Determine the [X, Y] coordinate at the center of the cell enclosing the given text.  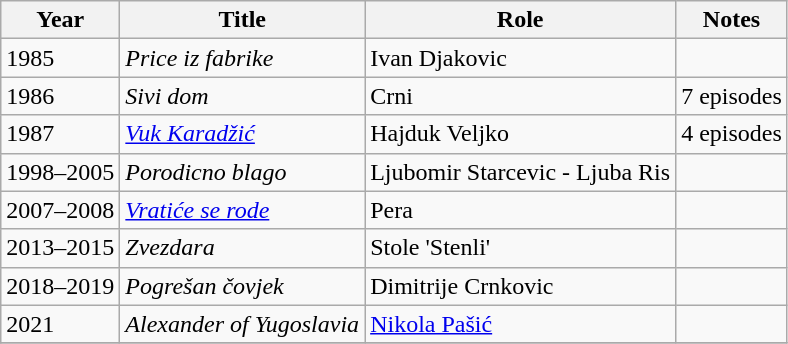
1987 [60, 134]
Dimitrije Crnkovic [520, 286]
Vuk Karadžić [242, 134]
4 episodes [732, 134]
Crni [520, 96]
1998–2005 [60, 172]
Title [242, 20]
Pera [520, 210]
Ljubomir Starcevic - Ljuba Ris [520, 172]
Role [520, 20]
Year [60, 20]
1985 [60, 58]
Stole 'Stenli' [520, 248]
Alexander of Yugoslavia [242, 324]
Hajduk Veljko [520, 134]
2018–2019 [60, 286]
Pogrešan čovjek [242, 286]
Price iz fabrike [242, 58]
Nikola Pašić [520, 324]
2021 [60, 324]
1986 [60, 96]
7 episodes [732, 96]
Ivan Djakovic [520, 58]
Notes [732, 20]
2007–2008 [60, 210]
2013–2015 [60, 248]
Vratiće se rode [242, 210]
Sivi dom [242, 96]
Porodicno blago [242, 172]
Zvezdara [242, 248]
